Identify which cell holds the provided text, then report its [X, Y] central coordinate. 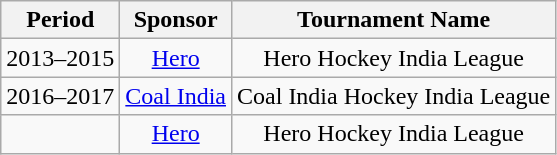
2013–2015 [60, 58]
Coal India Hockey India League [394, 96]
Period [60, 20]
Tournament Name [394, 20]
Sponsor [176, 20]
2016–2017 [60, 96]
Coal India [176, 96]
